Determine the [X, Y] coordinate at the center of the cell enclosing the given text.  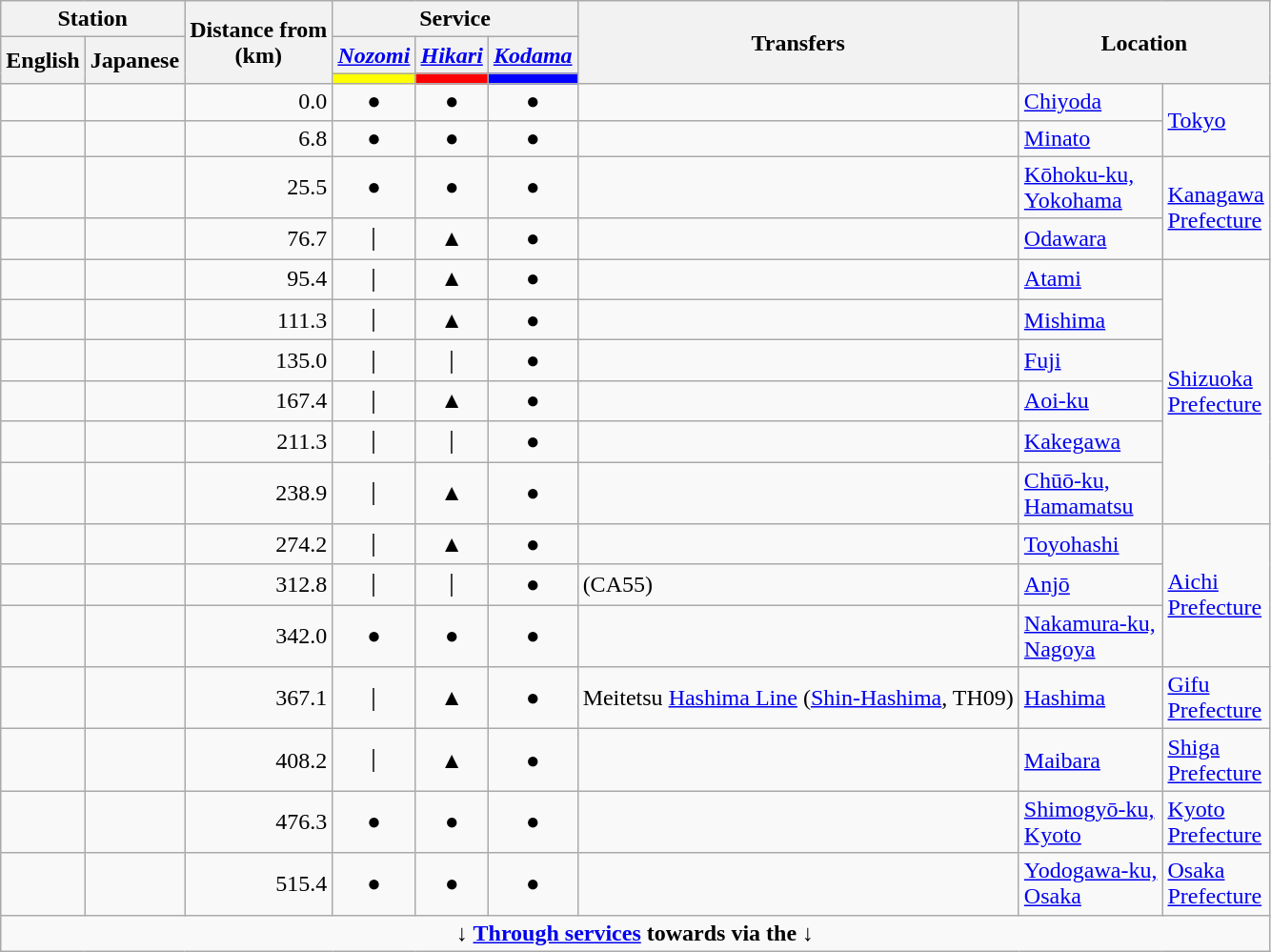
ShizuokaPrefecture [1216, 392]
Aoi-ku [1090, 400]
ShigaPrefecture [1216, 760]
0.0 [259, 102]
Meitetsu Hashima Line (Shin-Hashima, TH09) [798, 698]
Odawara [1090, 238]
312.8 [259, 585]
KanagawaPrefecture [1216, 208]
Hashima [1090, 698]
135.0 [259, 360]
274.2 [259, 545]
408.2 [259, 760]
Shimogyō-ku,Kyoto [1090, 821]
Station [93, 19]
Chiyoda [1090, 102]
English [43, 61]
Kodama [533, 55]
476.3 [259, 821]
95.4 [259, 280]
Kōhoku-ku,Yokohama [1090, 187]
Distance from (km) [259, 42]
211.3 [259, 442]
Nozomi [373, 55]
342.0 [259, 637]
Service [455, 19]
6.8 [259, 138]
OsakaPrefecture [1216, 884]
Hikari [452, 55]
25.5 [259, 187]
238.9 [259, 492]
AichiPrefecture [1216, 596]
Toyohashi [1090, 545]
↓ Through services towards via the ↓ [635, 933]
(CA55) [798, 585]
111.3 [259, 320]
367.1 [259, 698]
Maibara [1090, 760]
Anjō [1090, 585]
GifuPrefecture [1216, 698]
Mishima [1090, 320]
Nakamura-ku,Nagoya [1090, 637]
Tokyo [1216, 120]
167.4 [259, 400]
76.7 [259, 238]
Minato [1090, 138]
Chūō-ku,Hamamatsu [1090, 492]
Fuji [1090, 360]
Yodogawa-ku,Osaka [1090, 884]
Location [1143, 42]
KyotoPrefecture [1216, 821]
Transfers [798, 42]
Japanese [134, 61]
Kakegawa [1090, 442]
515.4 [259, 884]
Atami [1090, 280]
